Find where the given text appears and provide that cell's center as (x, y) coordinate. 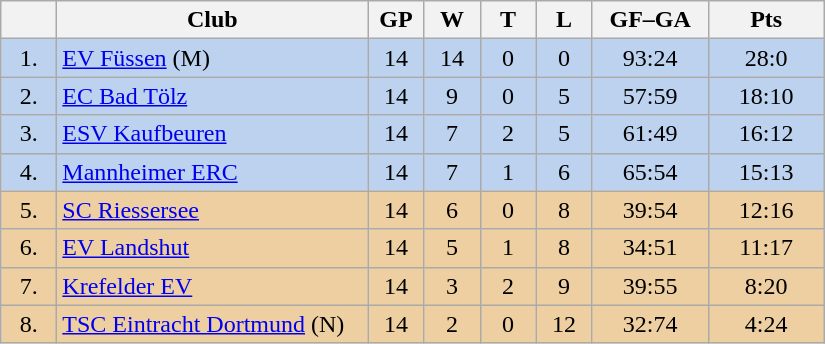
11:17 (766, 248)
TSC Eintracht Dortmund (N) (212, 324)
3 (452, 286)
8. (29, 324)
12:16 (766, 210)
4:24 (766, 324)
4. (29, 172)
Krefelder EV (212, 286)
16:12 (766, 134)
T (508, 20)
61:49 (650, 134)
7. (29, 286)
EV Landshut (212, 248)
28:0 (766, 58)
W (452, 20)
Club (212, 20)
Mannheimer ERC (212, 172)
6. (29, 248)
ESV Kaufbeuren (212, 134)
18:10 (766, 96)
32:74 (650, 324)
2. (29, 96)
57:59 (650, 96)
GF–GA (650, 20)
65:54 (650, 172)
15:13 (766, 172)
EV Füssen (M) (212, 58)
12 (564, 324)
GP (396, 20)
EC Bad Tölz (212, 96)
Pts (766, 20)
8:20 (766, 286)
1. (29, 58)
L (564, 20)
39:55 (650, 286)
5. (29, 210)
SC Riessersee (212, 210)
3. (29, 134)
39:54 (650, 210)
34:51 (650, 248)
93:24 (650, 58)
